Return the [x, y] coordinate for the center point of the cell that contains the specified text.  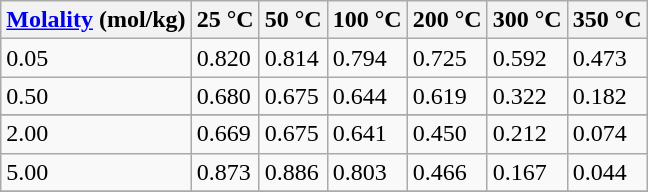
0.644 [367, 96]
2.00 [96, 134]
0.473 [607, 58]
0.680 [225, 96]
0.05 [96, 58]
50 °C [293, 20]
0.466 [447, 172]
0.873 [225, 172]
25 °C [225, 20]
0.450 [447, 134]
0.725 [447, 58]
0.212 [527, 134]
0.794 [367, 58]
350 °C [607, 20]
0.641 [367, 134]
0.044 [607, 172]
5.00 [96, 172]
0.50 [96, 96]
0.669 [225, 134]
300 °C [527, 20]
0.322 [527, 96]
0.814 [293, 58]
0.803 [367, 172]
200 °C [447, 20]
0.182 [607, 96]
0.886 [293, 172]
100 °C [367, 20]
0.167 [527, 172]
0.074 [607, 134]
0.820 [225, 58]
0.619 [447, 96]
0.592 [527, 58]
Molality (mol/kg) [96, 20]
